Provide the [X, Y] coordinate of the cell's center where the given text is located.  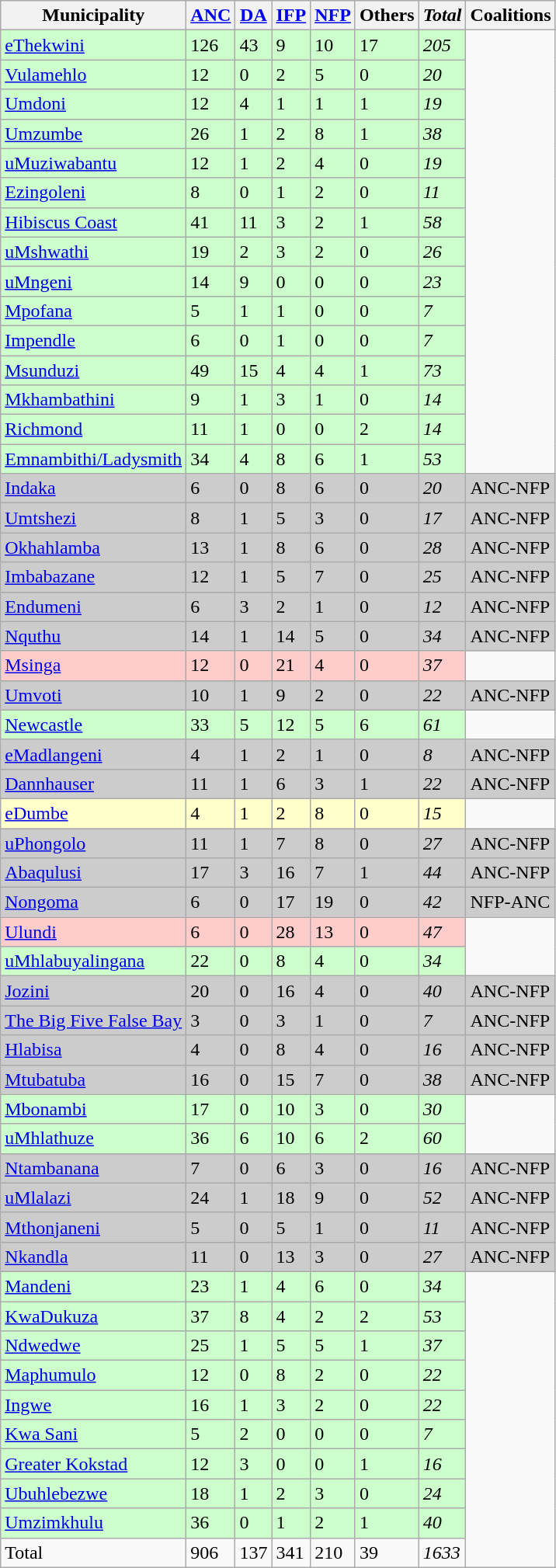
Imbabazane [93, 577]
uMlalazi [93, 1198]
uMhlabuyalingana [93, 961]
The Big Five False Bay [93, 1020]
Maphumulo [93, 1375]
42 [443, 902]
43 [253, 45]
Umdoni [93, 104]
Jozini [93, 991]
Ntambanana [93, 1168]
47 [443, 932]
Umzumbe [93, 134]
Impendle [93, 340]
eThekwini [93, 45]
21 [291, 666]
Mthonjaneni [93, 1227]
Vulamehlo [93, 75]
Msunduzi [93, 370]
Endumeni [93, 607]
Municipality [93, 16]
Greater Kokstad [93, 1464]
Hlabisa [93, 1050]
Ndwedwe [93, 1346]
39 [387, 1552]
Ingwe [93, 1405]
73 [443, 370]
Ezingoleni [93, 193]
DA [253, 16]
Mandeni [93, 1286]
uMshwathi [93, 252]
Umzimkhulu [93, 1523]
Hibiscus Coast [93, 222]
210 [333, 1552]
Nkandla [93, 1257]
IFP [291, 16]
205 [443, 45]
uPhongolo [93, 843]
49 [211, 370]
Abaqulusi [93, 873]
Coalitions [511, 16]
58 [443, 222]
126 [211, 45]
Nongoma [93, 902]
eMadlangeni [93, 754]
61 [443, 725]
Others [387, 16]
uMuziwabantu [93, 163]
NFP-ANC [511, 902]
Mtubatuba [93, 1080]
52 [443, 1198]
341 [291, 1552]
Ubuhlebezwe [93, 1493]
Newcastle [93, 725]
Indaka [93, 488]
Kwa Sani [93, 1434]
Umvoti [93, 695]
Dannhauser [93, 784]
Mbonambi [93, 1109]
33 [211, 725]
Nquthu [93, 636]
ANC [211, 16]
1633 [443, 1552]
41 [211, 222]
Emnambithi/Ladysmith [93, 459]
60 [443, 1139]
30 [443, 1109]
Msinga [93, 666]
Richmond [93, 429]
eDumbe [93, 813]
Umtshezi [93, 518]
NFP [333, 16]
uMhlathuze [93, 1139]
uMngeni [93, 281]
906 [211, 1552]
Ulundi [93, 932]
137 [253, 1552]
KwaDukuza [93, 1316]
Mpofana [93, 311]
44 [443, 873]
Okhahlamba [93, 548]
Mkhambathini [93, 400]
